Pinpoint the cell where the given text exists, returning its [x, y] midpoint coordinate. 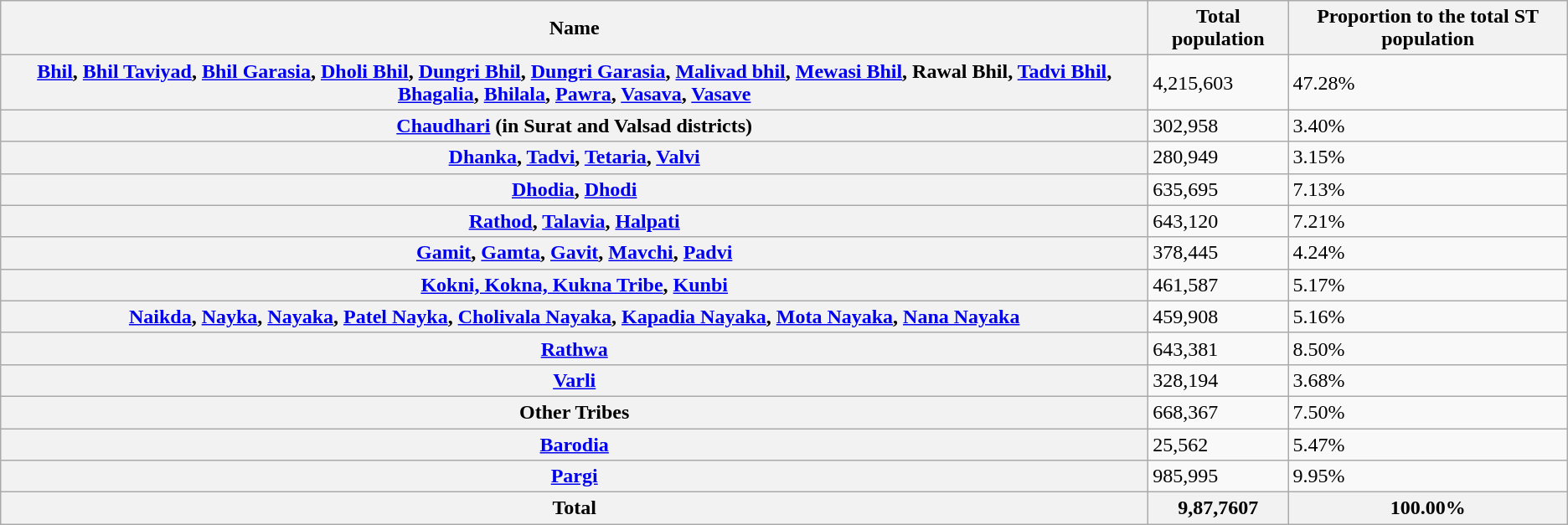
9,87,7607 [1218, 508]
3.15% [1427, 157]
47.28% [1427, 82]
7.13% [1427, 189]
Other Tribes [575, 412]
Pargi [575, 476]
Naikda, Nayka, Nayaka, Patel Nayka, Cholivala Nayaka, Kapadia Nayaka, Mota Nayaka, Nana Nayaka [575, 317]
378,445 [1218, 253]
985,995 [1218, 476]
Chaudhari (in Surat and Valsad districts) [575, 126]
668,367 [1218, 412]
459,908 [1218, 317]
Dhodia, Dhodi [575, 189]
7.21% [1427, 221]
Barodia [575, 445]
328,194 [1218, 380]
461,587 [1218, 285]
3.68% [1427, 380]
643,381 [1218, 348]
5.16% [1427, 317]
Dhanka, Tadvi, Tetaria, Valvi [575, 157]
25,562 [1218, 445]
302,958 [1218, 126]
Name [575, 28]
Total [575, 508]
4.24% [1427, 253]
9.95% [1427, 476]
635,695 [1218, 189]
5.47% [1427, 445]
Rathwa [575, 348]
Rathod, Talavia, Halpati [575, 221]
4,215,603 [1218, 82]
Kokni, Kokna, Kukna Tribe, Kunbi [575, 285]
280,949 [1218, 157]
Proportion to the total ST population [1427, 28]
Varli [575, 380]
643,120 [1218, 221]
3.40% [1427, 126]
7.50% [1427, 412]
Total population [1218, 28]
5.17% [1427, 285]
Gamit, Gamta, Gavit, Mavchi, Padvi [575, 253]
8.50% [1427, 348]
100.00% [1427, 508]
